Identify which cell holds the provided text, then report its [x, y] central coordinate. 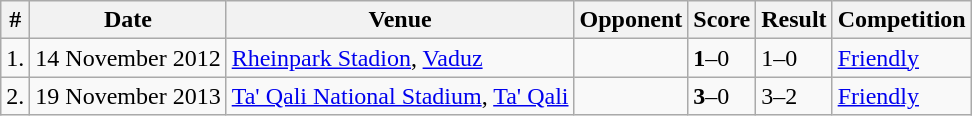
Opponent [631, 20]
Rheinpark Stadion, Vaduz [400, 58]
# [16, 20]
Score [722, 20]
Venue [400, 20]
Date [128, 20]
19 November 2013 [128, 96]
14 November 2012 [128, 58]
3–2 [794, 96]
Competition [902, 20]
2. [16, 96]
1. [16, 58]
Result [794, 20]
3–0 [722, 96]
Ta' Qali National Stadium, Ta' Qali [400, 96]
